From the cell containing the given text, extract its center point as [x, y] coordinate. 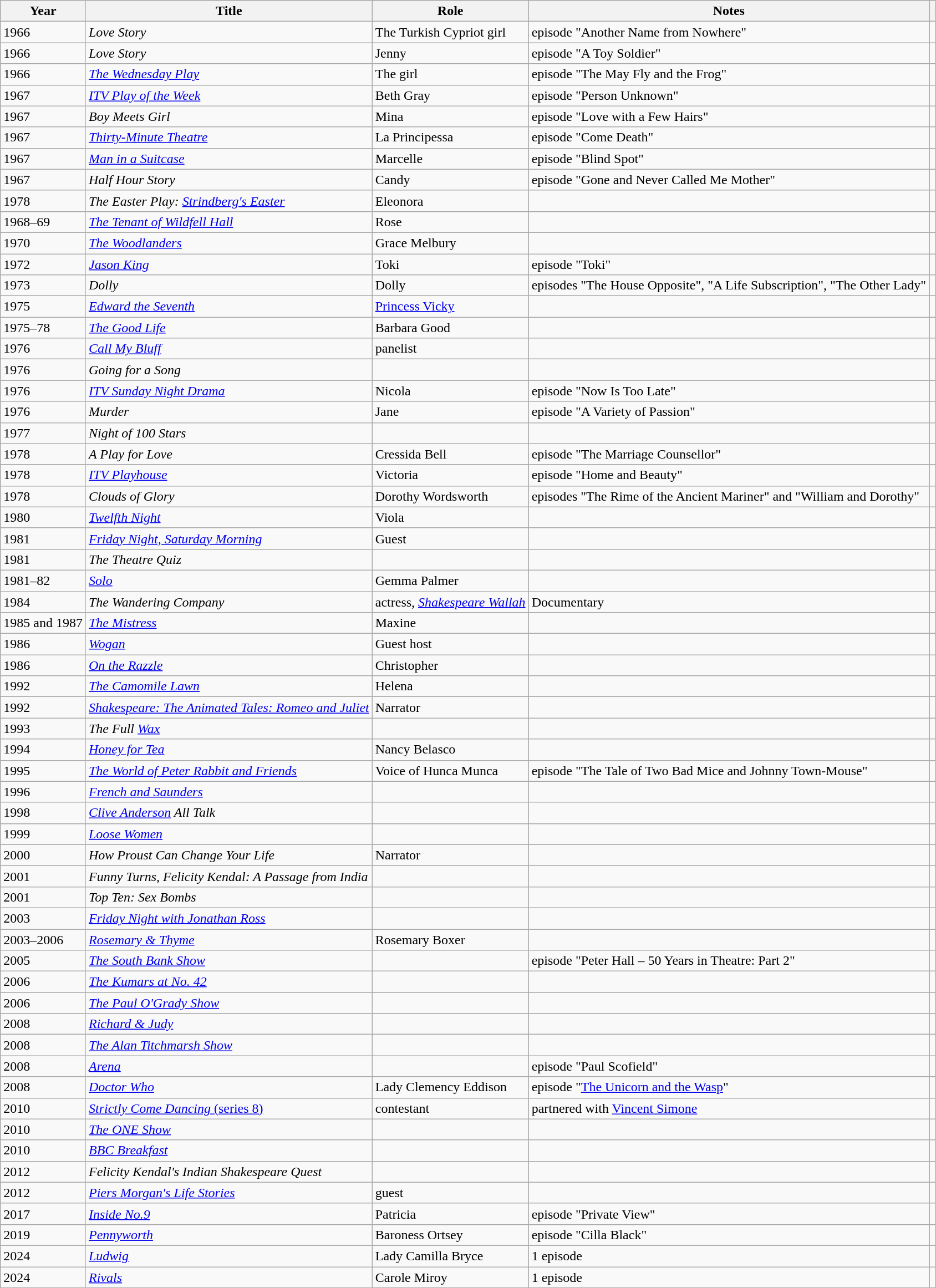
French and Saunders [228, 792]
Princess Vicky [450, 307]
The Turkish Cypriot girl [450, 32]
Documentary [729, 602]
episode "Blind Spot" [729, 159]
episode "Peter Hall – 50 Years in Theatre: Part 2" [729, 961]
Notes [729, 11]
partnered with Vincent Simone [729, 1108]
How Proust Can Change Your Life [228, 855]
The Tenant of Wildfell Hall [228, 222]
1968–69 [43, 222]
The ONE Show [228, 1129]
actress, Shakespeare Wallah [450, 602]
1972 [43, 264]
1970 [43, 243]
Barbara Good [450, 328]
1994 [43, 750]
Marcelle [450, 159]
ITV Sunday Night Drama [228, 391]
1981–82 [43, 581]
Helena [450, 686]
1998 [43, 813]
1993 [43, 729]
2003 [43, 918]
2000 [43, 855]
Mina [450, 116]
Nicola [450, 391]
episodes "The House Opposite", "A Life Subscription", "The Other Lady" [729, 286]
Victoria [450, 475]
The Paul O'Grady Show [228, 1003]
episode "Another Name from Nowhere" [729, 32]
Pennyworth [228, 1235]
La Principessa [450, 138]
episode "Come Death" [729, 138]
Top Ten: Sex Bombs [228, 897]
episode "Private View" [729, 1214]
Friday Night, Saturday Morning [228, 538]
The Theatre Quiz [228, 559]
Twelfth Night [228, 517]
A Play for Love [228, 454]
Role [450, 11]
2005 [43, 961]
2019 [43, 1235]
episode "Cilla Black" [729, 1235]
Boy Meets Girl [228, 116]
The Good Life [228, 328]
1984 [43, 602]
episode "Gone and Never Called Me Mother" [729, 180]
The Full Wax [228, 729]
The Mistress [228, 623]
Shakespeare: The Animated Tales: Romeo and Juliet [228, 707]
episode "Now Is Too Late" [729, 391]
BBC Breakfast [228, 1150]
The girl [450, 74]
Solo [228, 581]
The Wandering Company [228, 602]
Guest host [450, 644]
Carole Miroy [450, 1277]
Baroness Ortsey [450, 1235]
episode "Love with a Few Hairs" [729, 116]
The World of Peter Rabbit and Friends [228, 771]
Piers Morgan's Life Stories [228, 1193]
Guest [450, 538]
Ludwig [228, 1256]
episode "Home and Beauty" [729, 475]
Edward the Seventh [228, 307]
Nancy Belasco [450, 750]
Lady Clemency Eddison [450, 1087]
contestant [450, 1108]
Maxine [450, 623]
Thirty-Minute Theatre [228, 138]
episode "The Unicorn and the Wasp" [729, 1087]
On the Razzle [228, 665]
Rosemary Boxer [450, 940]
guest [450, 1193]
2017 [43, 1214]
Lady Camilla Bryce [450, 1256]
Wogan [228, 644]
1996 [43, 792]
Jane [450, 412]
The South Bank Show [228, 961]
Murder [228, 412]
The Kumars at No. 42 [228, 982]
Eleonora [450, 201]
Night of 100 Stars [228, 433]
episode "The Tale of Two Bad Mice and Johnny Town-Mouse" [729, 771]
Clouds of Glory [228, 496]
Viola [450, 517]
The Wednesday Play [228, 74]
panelist [450, 349]
Year [43, 11]
Richard & Judy [228, 1024]
Half Hour Story [228, 180]
Jason King [228, 264]
Call My Bluff [228, 349]
1977 [43, 433]
Toki [450, 264]
Going for a Song [228, 370]
episode "Paul Scofield" [729, 1066]
1973 [43, 286]
1975–78 [43, 328]
Clive Anderson All Talk [228, 813]
Inside No.9 [228, 1214]
Beth Gray [450, 95]
Candy [450, 180]
ITV Play of the Week [228, 95]
Rivals [228, 1277]
ITV Playhouse [228, 475]
Title [228, 11]
Doctor Who [228, 1087]
Gemma Palmer [450, 581]
episode "The May Fly and the Frog" [729, 74]
episode "The Marriage Counsellor" [729, 454]
Grace Melbury [450, 243]
episode "Person Unknown" [729, 95]
Rosemary & Thyme [228, 940]
Dorothy Wordsworth [450, 496]
Loose Women [228, 834]
Funny Turns, Felicity Kendal: A Passage from India [228, 876]
Strictly Come Dancing (series 8) [228, 1108]
episode "Toki" [729, 264]
Honey for Tea [228, 750]
episode "A Toy Soldier" [729, 53]
The Alan Titchmarsh Show [228, 1045]
1985 and 1987 [43, 623]
The Camomile Lawn [228, 686]
1999 [43, 834]
The Woodlanders [228, 243]
Rose [450, 222]
2003–2006 [43, 940]
Christopher [450, 665]
Friday Night with Jonathan Ross [228, 918]
episode "A Variety of Passion" [729, 412]
Jenny [450, 53]
Cressida Bell [450, 454]
The Easter Play: Strindberg's Easter [228, 201]
Arena [228, 1066]
Patricia [450, 1214]
Man in a Suitcase [228, 159]
Felicity Kendal's Indian Shakespeare Quest [228, 1172]
1995 [43, 771]
episodes "The Rime of the Ancient Mariner" and "William and Dorothy" [729, 496]
1975 [43, 307]
Voice of Hunca Munca [450, 771]
1980 [43, 517]
